Pinpoint the cell where the given text exists, returning its [X, Y] midpoint coordinate. 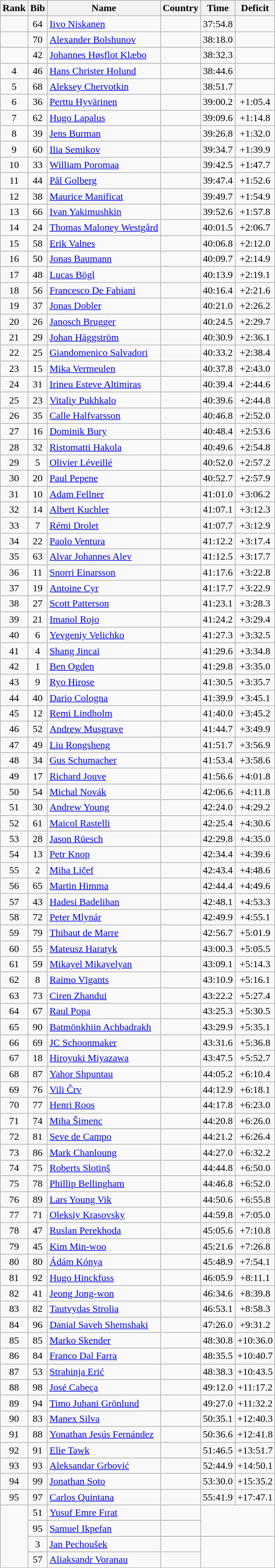
51:46.5 [218, 1450]
40:24.5 [218, 322]
44:59.8 [218, 1215]
45:21.6 [218, 1246]
Shang Jincai [104, 651]
+2:26.2 [255, 306]
Petr Knop [104, 854]
+5:05.5 [255, 948]
43:10.9 [218, 980]
Aleksandar Grbović [104, 1466]
41:07.1 [218, 510]
40:13.9 [218, 275]
+2:21.6 [255, 290]
+17:47.1 [255, 1497]
40:52.0 [218, 463]
43:00.3 [218, 948]
+5:14.3 [255, 964]
Ilia Semikov [104, 149]
Name [104, 8]
Timo Juhani Grönlund [104, 1403]
+8:39.8 [255, 1293]
41:40.0 [218, 714]
Pål Golberg [104, 180]
41:53.4 [218, 761]
Yevgeniy Velichko [104, 635]
Lars Young Vik [104, 1199]
William Poromaa [104, 165]
39:26.8 [218, 133]
Giandomenico Salvadori [104, 353]
Danial Saveh Shemshaki [104, 1325]
Vili Črv [104, 1090]
41:29.6 [218, 651]
+2:54.8 [255, 447]
43:25.3 [218, 1011]
Antoine Cyr [104, 588]
Ben Ogden [104, 666]
Paolo Ventura [104, 541]
+9:31.2 [255, 1325]
Elie Tawk [104, 1450]
1 [38, 666]
Alexander Bolshunov [104, 40]
+11:32.2 [255, 1403]
Franco Dal Farra [104, 1356]
Hiroyuki Miyazawa [104, 1058]
Hadesi Badelihan [104, 901]
+3:45.1 [255, 698]
Raimo Vīgants [104, 980]
44:17.8 [218, 1105]
Jonas Dobler [104, 306]
Francesco De Fabiani [104, 290]
Hugo Hinckfuss [104, 1278]
41:51.7 [218, 745]
+1:05.4 [255, 102]
3 [38, 1544]
39:09.6 [218, 118]
+3:58.6 [255, 761]
53:30.0 [218, 1482]
37:54.8 [218, 24]
40:01.5 [218, 228]
Samuel Ikpefan [104, 1528]
+4:49.6 [255, 886]
Martin Himma [104, 886]
Raul Popa [104, 1011]
40:39.4 [218, 384]
49:12.0 [218, 1387]
41:56.6 [218, 776]
+6:10.4 [255, 1074]
42:25.4 [218, 823]
+14:50.1 [255, 1466]
39:52.6 [218, 212]
Jeong Jong-won [104, 1293]
45:05.6 [218, 1231]
42:44.4 [218, 886]
42:43.4 [218, 870]
+1:39.9 [255, 149]
38:51.7 [218, 86]
+3:32.5 [255, 635]
+1:57.8 [255, 212]
+4:55.1 [255, 917]
41:07.7 [218, 525]
Johan Häggström [104, 337]
+4:48.6 [255, 870]
Michal Novák [104, 792]
Thibaut de Marre [104, 933]
+2:44.6 [255, 384]
40:21.0 [218, 306]
48:38.3 [218, 1372]
39:49.7 [218, 196]
45:48.9 [218, 1262]
Strahinja Erić [104, 1372]
+2:44.8 [255, 400]
+5:27.4 [255, 996]
Erik Valnes [104, 243]
Aliaksandr Voranau [104, 1560]
Jonathan Soto [104, 1482]
42:06.6 [218, 792]
Seve de Campo [104, 1136]
Calle Halfvarsson [104, 415]
41:12.2 [218, 541]
39:47.4 [218, 180]
+3:17.4 [255, 541]
+3:35.7 [255, 682]
Imanol Rojo [104, 619]
+6:26.4 [255, 1136]
40:48.4 [218, 431]
Carlos Quintana [104, 1497]
42:24.0 [218, 807]
Ádám Kónya [104, 1262]
Henri Roos [104, 1105]
+7:05.0 [255, 1215]
38:44.6 [218, 71]
Dario Cologna [104, 698]
Manex Silva [104, 1419]
55:41.9 [218, 1497]
+3:06.2 [255, 494]
+3:17.7 [255, 557]
+3:34.8 [255, 651]
Remi Lindholm [104, 714]
Snorri Einarsson [104, 572]
42:56.7 [218, 933]
Yahor Shpuntau [104, 1074]
Hugo Lapalus [104, 118]
40:37.8 [218, 369]
Janosch Brugger [104, 322]
Jason Rüesch [104, 839]
+4:53.3 [255, 901]
+2:36.1 [255, 337]
+6:23.0 [255, 1105]
+3:49.9 [255, 729]
Mikayel Mikayelyan [104, 964]
Kim Min-woo [104, 1246]
+3:12.3 [255, 510]
+12:41.8 [255, 1434]
Oleksiy Krasovsky [104, 1215]
Perttu Hyvärinen [104, 102]
+1:52.6 [255, 180]
42:48.1 [218, 901]
Time [218, 8]
Yonathan Jesús Fernández [104, 1434]
98 [38, 1387]
Ivan Yakimushkin [104, 212]
+6:26.0 [255, 1121]
Peter Mlynár [104, 917]
+2:53.6 [255, 431]
+1:14.8 [255, 118]
39:00.2 [218, 102]
Richard Jouve [104, 776]
+4:30.6 [255, 823]
+2:38.4 [255, 353]
+5:52.7 [255, 1058]
+10:40.7 [255, 1356]
41:17.6 [218, 572]
97 [38, 1497]
43:47.5 [218, 1058]
Jens Burman [104, 133]
+3:12.9 [255, 525]
Dominik Bury [104, 431]
49:27.0 [218, 1403]
+4:01.8 [255, 776]
+7:54.1 [255, 1262]
+12:40.3 [255, 1419]
+1:32.0 [255, 133]
Jan Pechoušek [104, 1544]
+6:52.0 [255, 1183]
50:36.6 [218, 1434]
44:21.2 [218, 1136]
38:32.3 [218, 55]
Irineu Esteve Altimiras [104, 384]
+10:36.0 [255, 1340]
Miha Ličef [104, 870]
Lucas Bögl [104, 275]
Marko Skender [104, 1340]
39:34.7 [218, 149]
41:24.2 [218, 619]
40:30.9 [218, 337]
Mateusz Haratyk [104, 948]
40:49.6 [218, 447]
+6:18.1 [255, 1090]
Liu Rongsheng [104, 745]
+3:28.3 [255, 604]
Thomas Maloney Westgård [104, 228]
41:44.7 [218, 729]
+2:14.9 [255, 259]
Scott Patterson [104, 604]
+5:01.9 [255, 933]
+5:35.1 [255, 1027]
+5:30.5 [255, 1011]
40:39.6 [218, 400]
+3:22.8 [255, 572]
52:44.9 [218, 1466]
Olivier Léveillé [104, 463]
+4:11.8 [255, 792]
41:01.0 [218, 494]
+6:55.8 [255, 1199]
Alvar Johannes Alev [104, 557]
+2:43.0 [255, 369]
+2:06.7 [255, 228]
50:35.1 [218, 1419]
Mark Chanloung [104, 1152]
44:44.8 [218, 1168]
José Cabeça [104, 1387]
43:29.9 [218, 1027]
48:35.5 [218, 1356]
46:53.1 [218, 1309]
Mika Vermeulen [104, 369]
+3:35.0 [255, 666]
41:29.8 [218, 666]
41:17.7 [218, 588]
41:27.3 [218, 635]
+1:54.9 [255, 196]
Hans Christer Holund [104, 71]
42:29.8 [218, 839]
40:06.8 [218, 243]
Miha Šimenc [104, 1121]
40:52.7 [218, 478]
+3:22.9 [255, 588]
Ruslan Perekhoda [104, 1231]
46:34.6 [218, 1293]
Andrew Musgrave [104, 729]
99 [38, 1482]
Bib [38, 8]
+6:50.0 [255, 1168]
38:18.0 [218, 40]
+2:52.0 [255, 415]
46:05.9 [218, 1278]
+4:35.0 [255, 839]
40:16.4 [218, 290]
Rank [14, 8]
Maurice Manificat [104, 196]
Ristomatti Hakola [104, 447]
Batmönkhiin Achbadrakh [104, 1027]
+8:11.1 [255, 1278]
41:23.1 [218, 604]
+13:51.7 [255, 1450]
40:46.8 [218, 415]
41:30.5 [218, 682]
Phillip Bellingham [104, 1183]
Gus Schumacher [104, 761]
44:46.8 [218, 1183]
+10:43.5 [255, 1372]
+2:57.9 [255, 478]
+2:29.7 [255, 322]
Rémi Drolet [104, 525]
+2:57.2 [255, 463]
42:49.9 [218, 917]
+7:26.8 [255, 1246]
Deficit [255, 8]
+1:47.7 [255, 165]
44:20.8 [218, 1121]
+4:29.2 [255, 807]
44:05.2 [218, 1074]
Ciren Zhandui [104, 996]
+3:45.2 [255, 714]
Jonas Baumann [104, 259]
+5:36.8 [255, 1043]
+5:16.1 [255, 980]
+3:29.4 [255, 619]
Roberts Slotiņš [104, 1168]
Adam Fellner [104, 494]
40:09.7 [218, 259]
Iivo Niskanen [104, 24]
+6:32.2 [255, 1152]
Vitaliy Pukhkalo [104, 400]
+11:17.2 [255, 1387]
43:22.2 [218, 996]
40:33.2 [218, 353]
Ryo Hirose [104, 682]
48:30.8 [218, 1340]
+8:58.3 [255, 1309]
+15:35.2 [255, 1482]
43:31.6 [218, 1043]
43:09.1 [218, 964]
Aleksey Chervotkin [104, 86]
Andrew Young [104, 807]
Maicol Rastelli [104, 823]
Albert Kuchler [104, 510]
Yusuf Emre Fırat [104, 1513]
JC Schoonmaker [104, 1043]
41:12.5 [218, 557]
+4:39.6 [255, 854]
Johannes Høsflot Klæbo [104, 55]
42:34.4 [218, 854]
44:27.0 [218, 1152]
Paul Pepene [104, 478]
47:26.0 [218, 1325]
41:39.9 [218, 698]
Country [180, 8]
+2:19.1 [255, 275]
+7:10.8 [255, 1231]
+3:56.9 [255, 745]
39:42.5 [218, 165]
2 [38, 870]
+2:12.0 [255, 243]
96 [38, 1325]
Tautvydas Strolia [104, 1309]
44:50.6 [218, 1199]
44:12.9 [218, 1090]
